Scan for the cell matching the given text and deliver its [X, Y] coordinate at center. 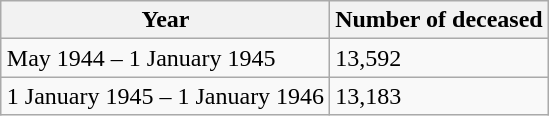
May 1944 – 1 January 1945 [165, 58]
1 January 1945 – 1 January 1946 [165, 96]
Number of deceased [440, 20]
13,592 [440, 58]
Year [165, 20]
13,183 [440, 96]
